Return the (X, Y) coordinate for the center point of the cell that contains the specified text.  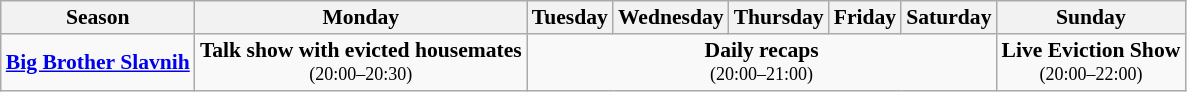
Live Eviction Show (20:00–22:00) (1090, 62)
Saturday (948, 18)
Friday (865, 18)
Daily recaps(20:00–21:00) (762, 62)
Wednesday (671, 18)
Monday (361, 18)
Season (98, 18)
Tuesday (570, 18)
Thursday (779, 18)
Big Brother Slavnih (98, 62)
Sunday (1090, 18)
Talk show with evicted housemates(20:00–20:30) (361, 62)
